Extract the (X, Y) coordinate from the center of the cell holding the provided text.  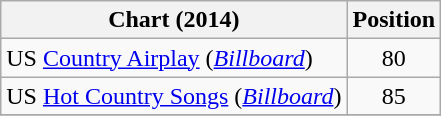
Chart (2014) (174, 20)
US Country Airplay (Billboard) (174, 58)
85 (394, 96)
Position (394, 20)
80 (394, 58)
US Hot Country Songs (Billboard) (174, 96)
